Pinpoint the cell where the given text exists, returning its (X, Y) midpoint coordinate. 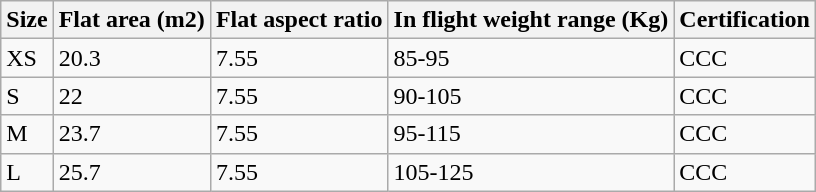
S (27, 96)
L (27, 172)
Certification (745, 20)
23.7 (132, 134)
M (27, 134)
Flat area (m2) (132, 20)
95-115 (531, 134)
20.3 (132, 58)
105-125 (531, 172)
Size (27, 20)
25.7 (132, 172)
22 (132, 96)
Flat aspect ratio (299, 20)
XS (27, 58)
90-105 (531, 96)
85-95 (531, 58)
In flight weight range (Kg) (531, 20)
